Locate the cell with the specified text and output its [x, y] center coordinate. 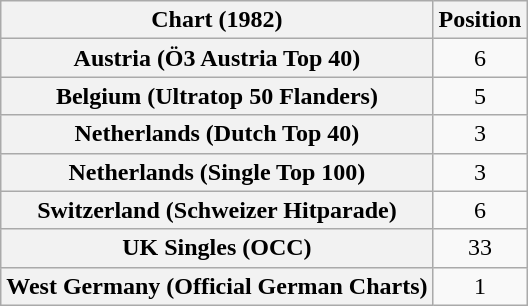
Netherlands (Single Top 100) [217, 172]
Austria (Ö3 Austria Top 40) [217, 58]
33 [480, 248]
Position [480, 20]
UK Singles (OCC) [217, 248]
West Germany (Official German Charts) [217, 286]
Switzerland (Schweizer Hitparade) [217, 210]
Netherlands (Dutch Top 40) [217, 134]
1 [480, 286]
Belgium (Ultratop 50 Flanders) [217, 96]
5 [480, 96]
Chart (1982) [217, 20]
